Extract the (x, y) coordinate from the center of the cell holding the provided text.  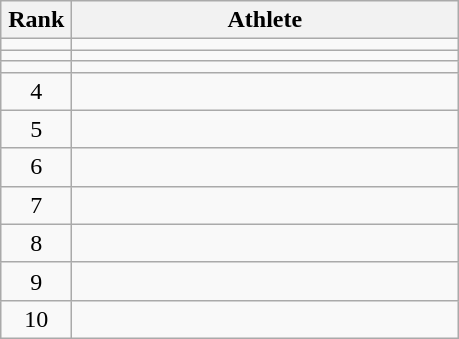
Rank (36, 20)
8 (36, 243)
10 (36, 319)
4 (36, 91)
6 (36, 167)
5 (36, 129)
Athlete (265, 20)
7 (36, 205)
9 (36, 281)
